From the cell containing the given text, extract its center point as (X, Y) coordinate. 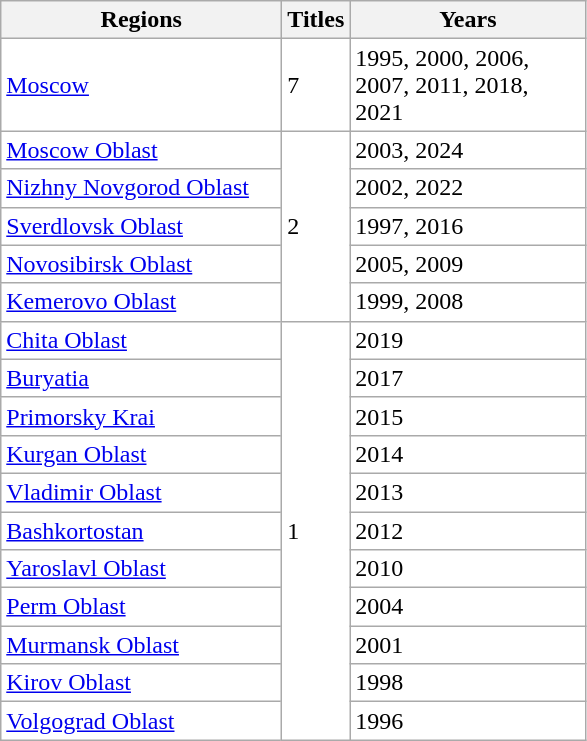
2002, 2022 (468, 188)
Moscow (142, 85)
2010 (468, 569)
1997, 2016 (468, 226)
Kurgan Oblast (142, 454)
2012 (468, 531)
Primorsky Krai (142, 416)
Bashkortostan (142, 531)
2017 (468, 378)
Volgograd Oblast (142, 721)
2019 (468, 340)
Vladimir Oblast (142, 492)
Murmansk Oblast (142, 645)
2014 (468, 454)
Moscow Oblast (142, 150)
2003, 2024 (468, 150)
Yaroslavl Oblast (142, 569)
2015 (468, 416)
1999, 2008 (468, 302)
2001 (468, 645)
1 (316, 530)
Regions (142, 20)
Novosibirsk Oblast (142, 264)
Titles (316, 20)
1995, 2000, 2006, 2007, 2011, 2018, 2021 (468, 85)
Chita Oblast (142, 340)
Kemerovo Oblast (142, 302)
2005, 2009 (468, 264)
Years (468, 20)
Perm Oblast (142, 607)
Kirov Oblast (142, 683)
2013 (468, 492)
2 (316, 226)
2004 (468, 607)
1996 (468, 721)
7 (316, 85)
Nizhny Novgorod Oblast (142, 188)
Sverdlovsk Oblast (142, 226)
Buryatia (142, 378)
1998 (468, 683)
